Detect which cell encompasses the target text, then output its (X, Y) center coordinate. 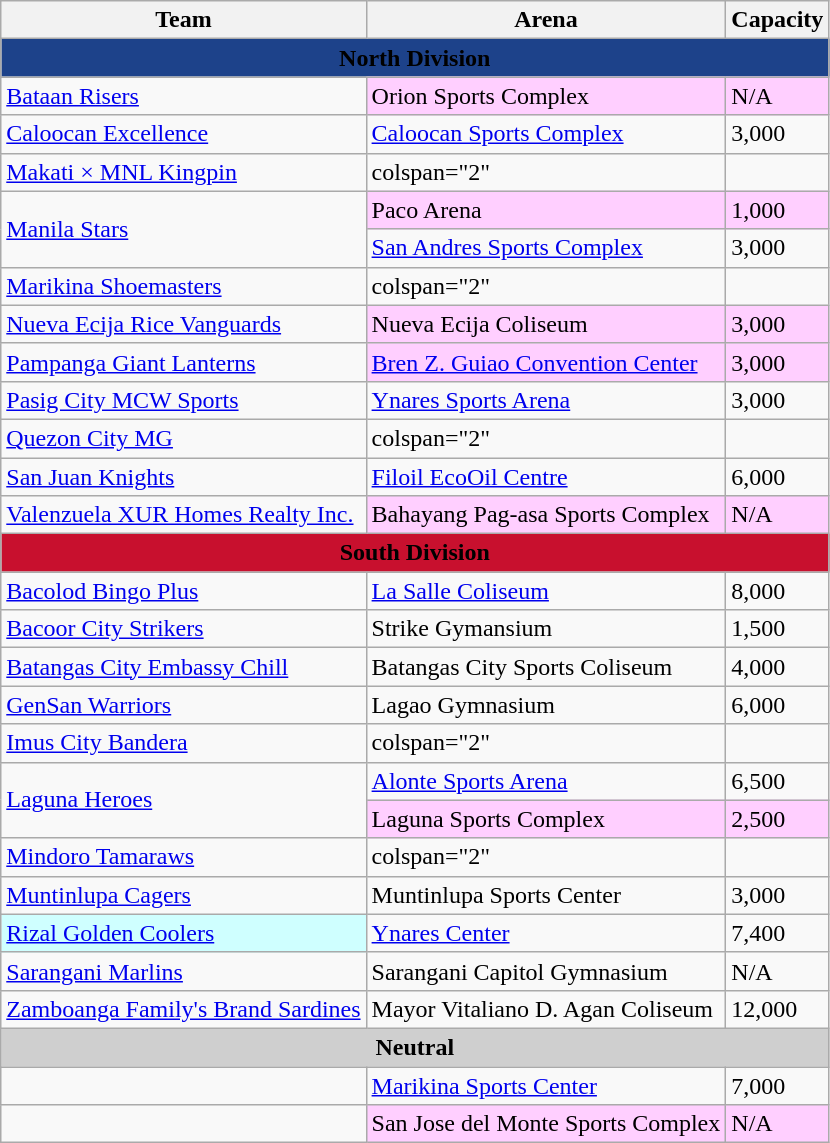
Pasig City MCW Sports (184, 400)
Caloocan Excellence (184, 134)
Rizal Golden Coolers (184, 933)
2,500 (778, 819)
San Jose del Monte Sports Complex (546, 1124)
Bren Z. Guiao Convention Center (546, 362)
North Division (415, 58)
Team (184, 20)
Batangas City Embassy Chill (184, 667)
12,000 (778, 1009)
Neutral (415, 1047)
Sarangani Marlins (184, 971)
Arena (546, 20)
Bacoor City Strikers (184, 629)
7,000 (778, 1085)
Marikina Sports Center (546, 1085)
Nueva Ecija Rice Vanguards (184, 324)
Caloocan Sports Complex (546, 134)
Valenzuela XUR Homes Realty Inc. (184, 515)
Pampanga Giant Lanterns (184, 362)
Zamboanga Family's Brand Sardines (184, 1009)
Orion Sports Complex (546, 96)
San Andres Sports Complex (546, 248)
7,400 (778, 933)
La Salle Coliseum (546, 591)
Sarangani Capitol Gymnasium (546, 971)
Nueva Ecija Coliseum (546, 324)
Bataan Risers (184, 96)
Bacolod Bingo Plus (184, 591)
Mindoro Tamaraws (184, 857)
Makati × MNL Kingpin (184, 172)
Alonte Sports Arena (546, 781)
Strike Gymansium (546, 629)
South Division (415, 553)
Ynares Center (546, 933)
Manila Stars (184, 229)
Filoil EcoOil Centre (546, 477)
6,500 (778, 781)
1,500 (778, 629)
Muntinlupa Cagers (184, 895)
Laguna Heroes (184, 800)
Laguna Sports Complex (546, 819)
Ynares Sports Arena (546, 400)
Muntinlupa Sports Center (546, 895)
1,000 (778, 210)
8,000 (778, 591)
4,000 (778, 667)
Capacity (778, 20)
Bahayang Pag-asa Sports Complex (546, 515)
Quezon City MG (184, 438)
Batangas City Sports Coliseum (546, 667)
Imus City Bandera (184, 743)
Paco Arena (546, 210)
Mayor Vitaliano D. Agan Coliseum (546, 1009)
Marikina Shoemasters (184, 286)
GenSan Warriors (184, 705)
Lagao Gymnasium (546, 705)
San Juan Knights (184, 477)
